Search for the cell housing the specified text and yield its [X, Y] center coordinate. 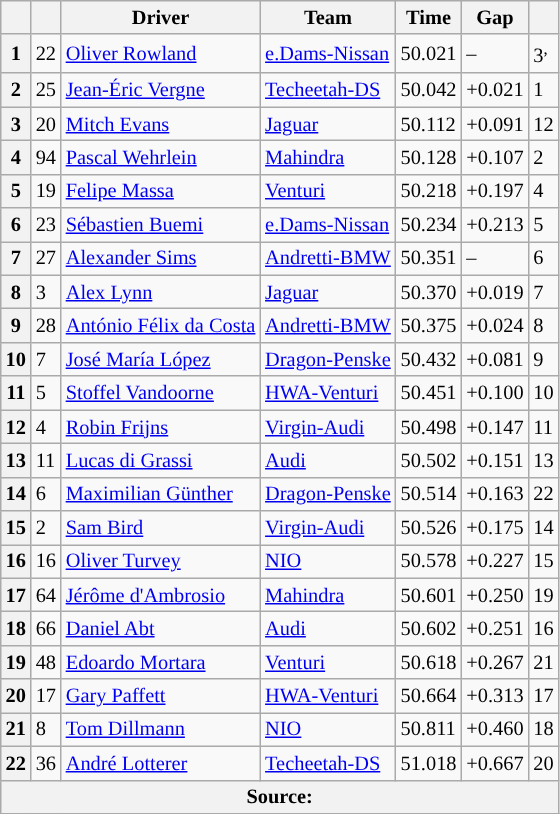
Source: [280, 797]
50.128 [429, 157]
+0.213 [494, 225]
Oliver Rowland [160, 54]
Lucas di Grassi [160, 460]
Oliver Turvey [160, 561]
+0.019 [494, 292]
28 [46, 326]
Jean-Éric Vergne [160, 90]
50.432 [429, 359]
+0.024 [494, 326]
António Félix da Costa [160, 326]
50.811 [429, 729]
+0.175 [494, 527]
36 [46, 763]
Driver [160, 17]
50.234 [429, 225]
50.351 [429, 258]
+0.100 [494, 393]
64 [46, 595]
+0.227 [494, 561]
+0.250 [494, 595]
50.602 [429, 628]
94 [46, 157]
50.664 [429, 696]
+0.091 [494, 124]
Gary Paffett [160, 696]
José María López [160, 359]
50.375 [429, 326]
+0.251 [494, 628]
48 [46, 662]
+0.197 [494, 191]
+0.313 [494, 696]
50.618 [429, 662]
25 [46, 90]
50.498 [429, 427]
50.514 [429, 494]
50.526 [429, 527]
+0.021 [494, 90]
+0.460 [494, 729]
27 [46, 258]
Gap [494, 17]
Maximilian Günther [160, 494]
Team [328, 17]
3, [543, 54]
23 [46, 225]
50.218 [429, 191]
+0.151 [494, 460]
+0.267 [494, 662]
+0.147 [494, 427]
Sam Bird [160, 527]
50.578 [429, 561]
50.021 [429, 54]
Alex Lynn [160, 292]
+0.163 [494, 494]
66 [46, 628]
50.042 [429, 90]
Alexander Sims [160, 258]
Edoardo Mortara [160, 662]
50.451 [429, 393]
Mitch Evans [160, 124]
+0.107 [494, 157]
André Lotterer [160, 763]
Sébastien Buemi [160, 225]
Daniel Abt [160, 628]
50.502 [429, 460]
Stoffel Vandoorne [160, 393]
Jérôme d'Ambrosio [160, 595]
51.018 [429, 763]
Robin Frijns [160, 427]
50.601 [429, 595]
Pascal Wehrlein [160, 157]
+0.081 [494, 359]
50.370 [429, 292]
Felipe Massa [160, 191]
Time [429, 17]
Tom Dillmann [160, 729]
+0.667 [494, 763]
50.112 [429, 124]
